From the cell containing the given text, extract its center point as [x, y] coordinate. 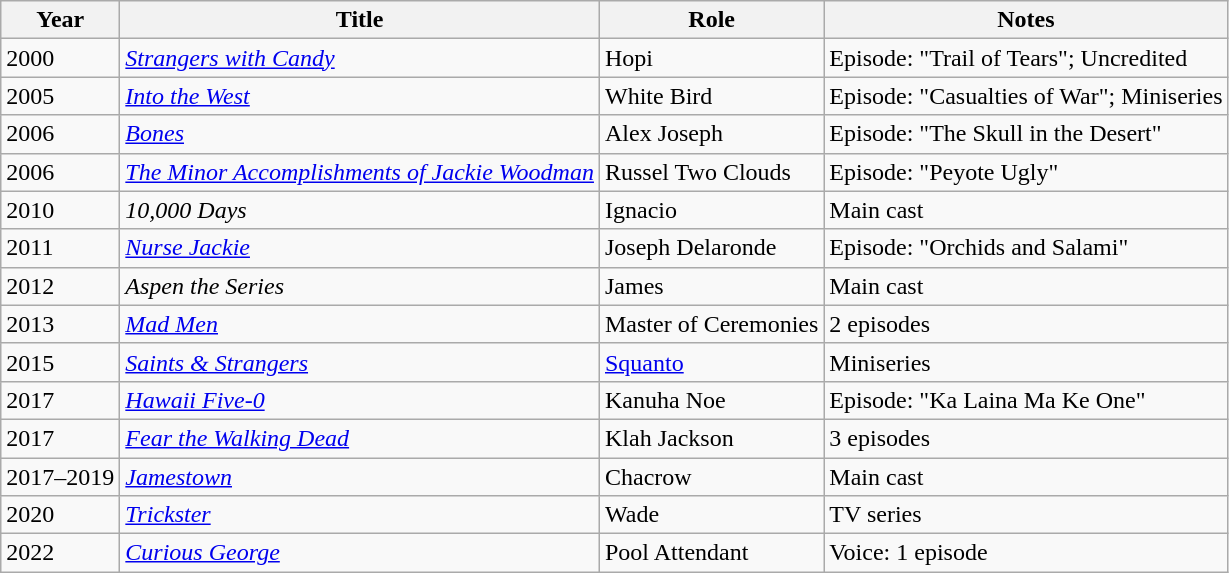
Mad Men [360, 324]
Chacrow [711, 477]
2 episodes [1026, 324]
Fear the Walking Dead [360, 438]
2005 [60, 96]
Ignacio [711, 210]
Episode: "Ka Laina Ma Ke One" [1026, 400]
Saints & Strangers [360, 362]
Year [60, 20]
2011 [60, 248]
Trickster [360, 515]
2020 [60, 515]
Squanto [711, 362]
The Minor Accomplishments of Jackie Woodman [360, 172]
Voice: 1 episode [1026, 553]
Episode: "Casualties of War"; Miniseries [1026, 96]
2000 [60, 58]
2012 [60, 286]
Master of Ceremonies [711, 324]
Episode: "The Skull in the Desert" [1026, 134]
White Bird [711, 96]
2017–2019 [60, 477]
Episode: "Orchids and Salami" [1026, 248]
3 episodes [1026, 438]
Klah Jackson [711, 438]
Wade [711, 515]
2010 [60, 210]
Russel Two Clouds [711, 172]
Hopi [711, 58]
Title [360, 20]
TV series [1026, 515]
Kanuha Noe [711, 400]
Episode: "Trail of Tears"; Uncredited [1026, 58]
Role [711, 20]
Episode: "Peyote Ugly" [1026, 172]
Joseph Delaronde [711, 248]
Nurse Jackie [360, 248]
Miniseries [1026, 362]
2015 [60, 362]
Into the West [360, 96]
Aspen the Series [360, 286]
Notes [1026, 20]
Bones [360, 134]
10,000 Days [360, 210]
James [711, 286]
Jamestown [360, 477]
Hawaii Five-0 [360, 400]
Pool Attendant [711, 553]
Strangers with Candy [360, 58]
Curious George [360, 553]
2022 [60, 553]
Alex Joseph [711, 134]
2013 [60, 324]
